Determine the (X, Y) coordinate at the center of the cell enclosing the given text.  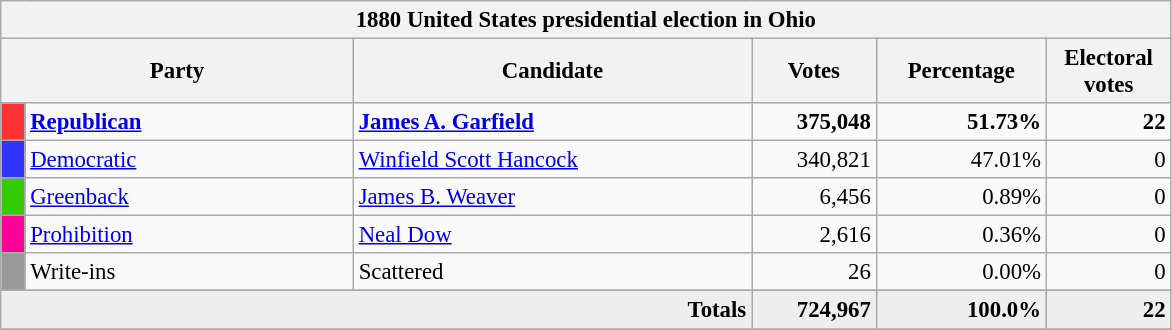
Candidate (552, 72)
James A. Garfield (552, 122)
0.36% (961, 235)
Republican (189, 122)
Winfield Scott Hancock (552, 160)
Write-ins (189, 273)
Totals (376, 310)
100.0% (961, 310)
Neal Dow (552, 235)
47.01% (961, 160)
2,616 (814, 235)
724,967 (814, 310)
Greenback (189, 197)
Votes (814, 72)
1880 United States presidential election in Ohio (586, 20)
375,048 (814, 122)
James B. Weaver (552, 197)
Democratic (189, 160)
Scattered (552, 273)
Prohibition (189, 235)
0.00% (961, 273)
26 (814, 273)
0.89% (961, 197)
51.73% (961, 122)
Party (178, 72)
Percentage (961, 72)
6,456 (814, 197)
340,821 (814, 160)
Electoral votes (1108, 72)
